Pinpoint the cell where the given text exists, returning its (x, y) midpoint coordinate. 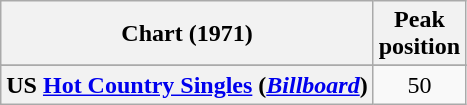
Peakposition (419, 34)
US Hot Country Singles (Billboard) (187, 85)
50 (419, 85)
Chart (1971) (187, 34)
